Extract the (X, Y) coordinate from the center of the cell holding the provided text.  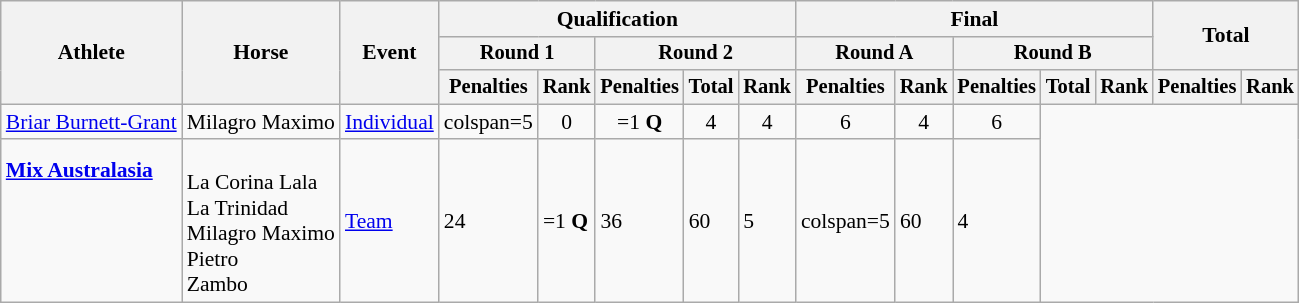
Qualification (618, 19)
Horse (261, 52)
Event (390, 52)
24 (488, 222)
Round 1 (518, 54)
Round 2 (695, 54)
5 (767, 222)
Team (390, 222)
Final (974, 19)
La Corina LalaLa TrinidadMilagro MaximoPietroZambo (261, 222)
Briar Burnett-Grant (92, 122)
Individual (390, 122)
Milagro Maximo (261, 122)
Mix Australasia (92, 222)
Round A (874, 54)
Athlete (92, 52)
Round B (1052, 54)
0 (567, 122)
36 (639, 222)
